From the cell containing the given text, extract its center point as [x, y] coordinate. 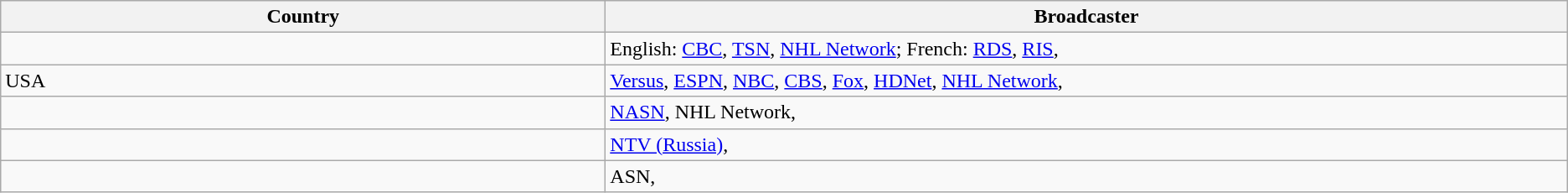
USA [303, 81]
Country [303, 17]
Broadcaster [1086, 17]
ASN, [1086, 176]
English: CBC, TSN, NHL Network; French: RDS, RIS, [1086, 49]
NTV (Russia), [1086, 144]
NASN, NHL Network, [1086, 112]
Versus, ESPN, NBC, CBS, Fox, HDNet, NHL Network, [1086, 81]
